Output the (x, y) coordinate of the center of the cell containing the given text.  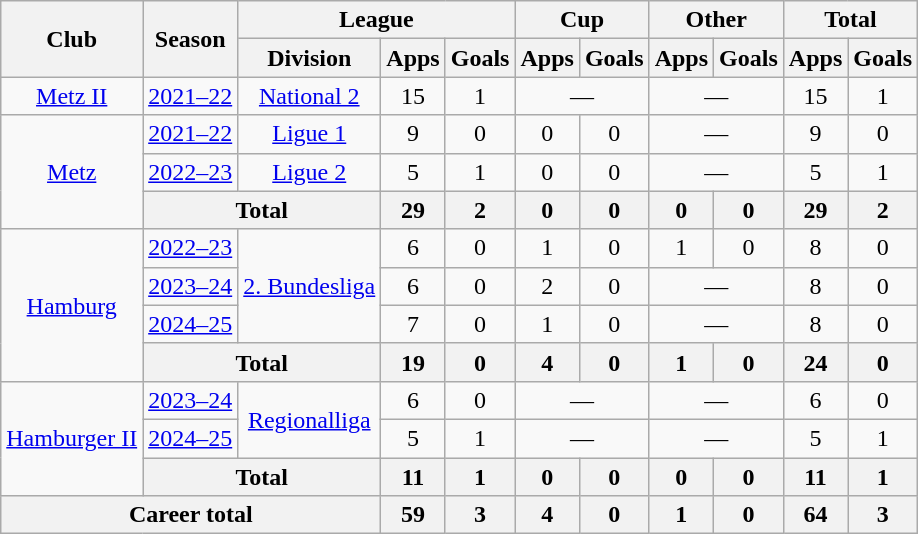
League (376, 20)
Career total (191, 515)
Metz (72, 172)
Hamburg (72, 305)
Division (310, 58)
64 (815, 515)
24 (815, 362)
Hamburger II (72, 438)
59 (413, 515)
2. Bundesliga (310, 286)
Club (72, 39)
Ligue 1 (310, 134)
Other (716, 20)
National 2 (310, 96)
Cup (582, 20)
Metz II (72, 96)
19 (413, 362)
7 (413, 324)
Ligue 2 (310, 172)
Season (190, 39)
Regionalliga (310, 419)
